Detect which cell encompasses the target text, then output its (x, y) center coordinate. 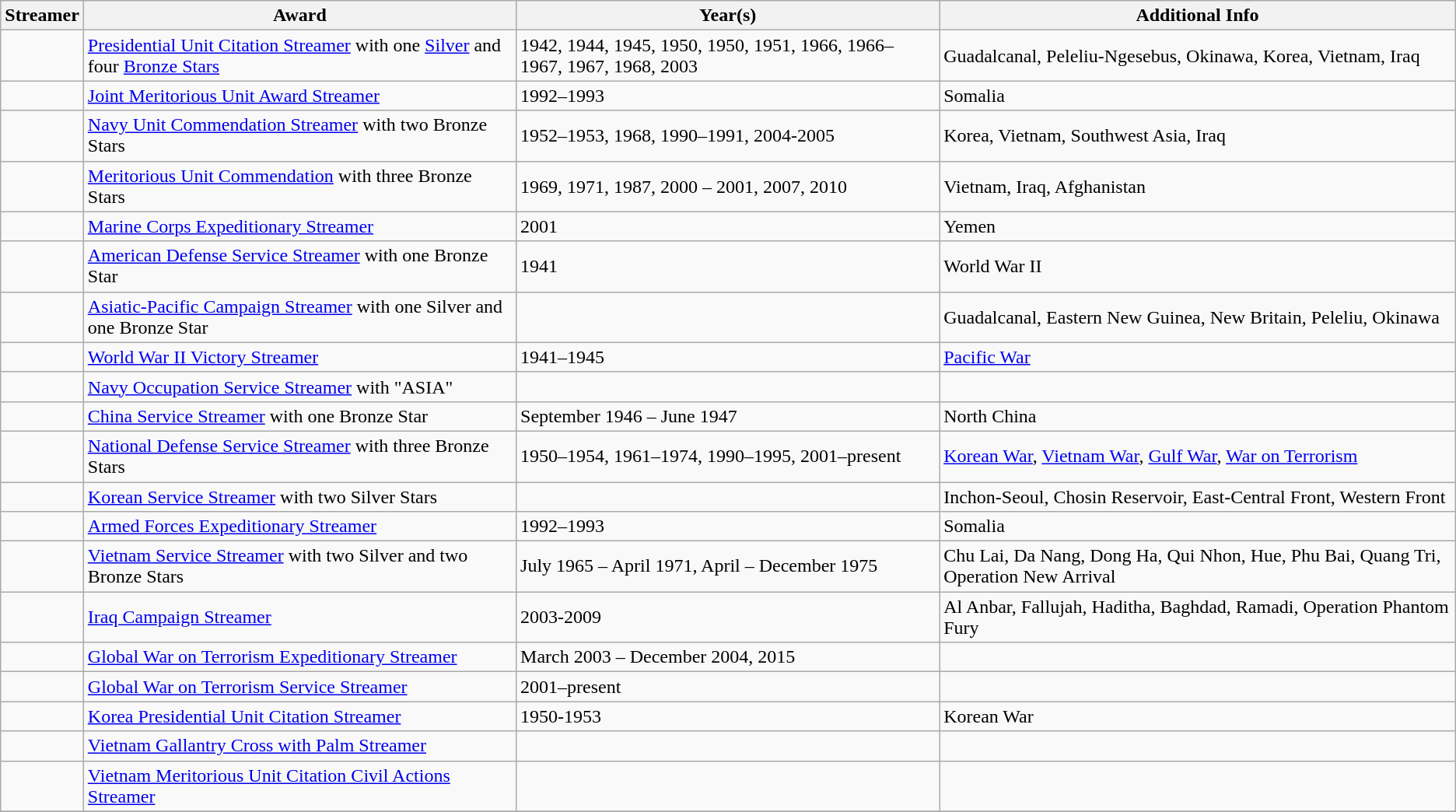
July 1965 – April 1971, April – December 1975 (728, 566)
Year(s) (728, 16)
Guadalcanal, Eastern New Guinea, New Britain, Peleliu, Okinawa (1198, 317)
Additional Info (1198, 16)
Global War on Terrorism Service Streamer (299, 687)
Vietnam, Iraq, Afghanistan (1198, 187)
1941 (728, 266)
Al Anbar, Fallujah, Haditha, Baghdad, Ramadi, Operation Phantom Fury (1198, 618)
1952–1953, 1968, 1990–1991, 2004-2005 (728, 135)
National Defense Service Streamer with three Bronze Stars (299, 456)
Vietnam Meritorious Unit Citation Civil Actions Streamer (299, 786)
Chu Lai, Da Nang, Dong Ha, Qui Nhon, Hue, Phu Bai, Quang Tri, Operation New Arrival (1198, 566)
1941–1945 (728, 357)
Streamer (42, 16)
1969, 1971, 1987, 2000 – 2001, 2007, 2010 (728, 187)
Armed Forces Expeditionary Streamer (299, 527)
Guadalcanal, Peleliu-Ngesebus, Okinawa, Korea, Vietnam, Iraq (1198, 56)
Global War on Terrorism Expeditionary Streamer (299, 657)
Korean War (1198, 716)
Navy Occupation Service Streamer with "ASIA" (299, 387)
Korea Presidential Unit Citation Streamer (299, 716)
Inchon-Seoul, Chosin Reservoir, East-Central Front, Western Front (1198, 497)
2001 (728, 226)
World War II (1198, 266)
Navy Unit Commendation Streamer with two Bronze Stars (299, 135)
Presidential Unit Citation Streamer with one Silver and four Bronze Stars (299, 56)
September 1946 – June 1947 (728, 416)
Joint Meritorious Unit Award Streamer (299, 96)
1950–1954, 1961–1974, 1990–1995, 2001–present (728, 456)
Meritorious Unit Commendation with three Bronze Stars (299, 187)
Asiatic-Pacific Campaign Streamer with one Silver and one Bronze Star (299, 317)
Award (299, 16)
Vietnam Gallantry Cross with Palm Streamer (299, 746)
Iraq Campaign Streamer (299, 618)
Korean Service Streamer with two Silver Stars (299, 497)
1942, 1944, 1945, 1950, 1950, 1951, 1966, 1966–1967, 1967, 1968, 2003 (728, 56)
Korean War, Vietnam War, Gulf War, War on Terrorism (1198, 456)
Pacific War (1198, 357)
2001–present (728, 687)
1950-1953 (728, 716)
Yemen (1198, 226)
North China (1198, 416)
March 2003 – December 2004, 2015 (728, 657)
Vietnam Service Streamer with two Silver and two Bronze Stars (299, 566)
American Defense Service Streamer with one Bronze Star (299, 266)
China Service Streamer with one Bronze Star (299, 416)
2003-2009 (728, 618)
World War II Victory Streamer (299, 357)
Marine Corps Expeditionary Streamer (299, 226)
Korea, Vietnam, Southwest Asia, Iraq (1198, 135)
